Detect which cell encompasses the target text, then output its (x, y) center coordinate. 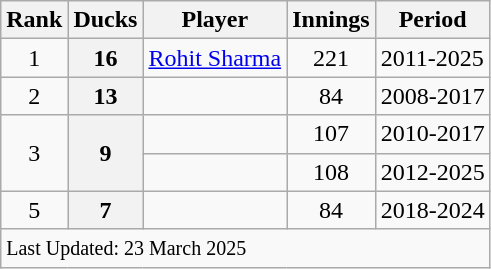
Innings (331, 20)
7 (106, 210)
9 (106, 153)
Player (215, 20)
2 (34, 96)
2008-2017 (432, 96)
Ducks (106, 20)
Rank (34, 20)
13 (106, 96)
5 (34, 210)
Last Updated: 23 March 2025 (246, 248)
2018-2024 (432, 210)
2012-2025 (432, 172)
107 (331, 134)
108 (331, 172)
16 (106, 58)
Rohit Sharma (215, 58)
1 (34, 58)
2010-2017 (432, 134)
3 (34, 153)
Period (432, 20)
2011-2025 (432, 58)
221 (331, 58)
